Search for the cell housing the specified text and yield its [X, Y] center coordinate. 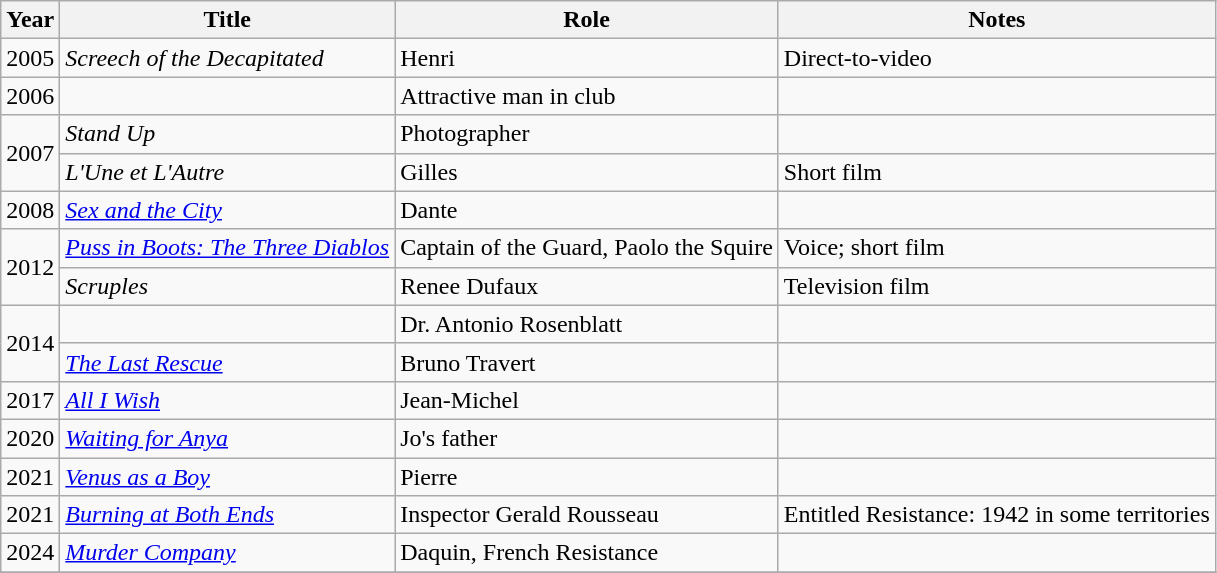
2024 [30, 553]
Entitled Resistance: 1942 in some territories [996, 515]
All I Wish [228, 400]
Role [587, 20]
2017 [30, 400]
Attractive man in club [587, 96]
2006 [30, 96]
2012 [30, 267]
Henri [587, 58]
2008 [30, 210]
Title [228, 20]
2020 [30, 438]
Waiting for Anya [228, 438]
Gilles [587, 172]
Bruno Travert [587, 362]
Sex and the City [228, 210]
Jo's father [587, 438]
Notes [996, 20]
Puss in Boots: The Three Diablos [228, 248]
Short film [996, 172]
Dr. Antonio Rosenblatt [587, 324]
Murder Company [228, 553]
Dante [587, 210]
Inspector Gerald Rousseau [587, 515]
2014 [30, 343]
The Last Rescue [228, 362]
L'Une et L'Autre [228, 172]
Venus as a Boy [228, 477]
Daquin, French Resistance [587, 553]
Burning at Both Ends [228, 515]
Screech of the Decapitated [228, 58]
Direct-to-video [996, 58]
Stand Up [228, 134]
2005 [30, 58]
Photographer [587, 134]
Renee Dufaux [587, 286]
Captain of the Guard, Paolo the Squire [587, 248]
Scruples [228, 286]
Voice; short film [996, 248]
Jean-Michel [587, 400]
Television film [996, 286]
2007 [30, 153]
Year [30, 20]
Pierre [587, 477]
